Pinpoint the cell where the given text exists, returning its (x, y) midpoint coordinate. 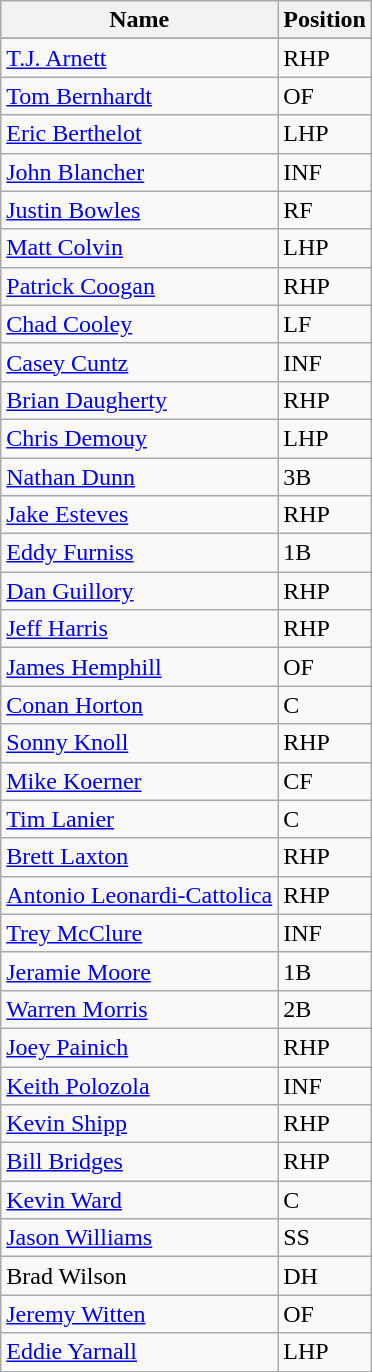
2B (325, 1009)
Warren Morris (140, 1009)
LF (325, 324)
Casey Cuntz (140, 362)
Jeremy Witten (140, 1314)
Sonny Knoll (140, 743)
Joey Painich (140, 1047)
SS (325, 1238)
Bill Bridges (140, 1162)
Matt Colvin (140, 248)
Trey McClure (140, 933)
Chris Demouy (140, 438)
Jeff Harris (140, 629)
John Blancher (140, 172)
Jeramie Moore (140, 971)
Justin Bowles (140, 210)
Brad Wilson (140, 1276)
Position (325, 20)
T.J. Arnett (140, 58)
James Hemphill (140, 667)
Tom Bernhardt (140, 96)
DH (325, 1276)
Kevin Shipp (140, 1124)
Tim Lanier (140, 819)
Eddie Yarnall (140, 1352)
RF (325, 210)
Jake Esteves (140, 515)
Name (140, 20)
Keith Polozola (140, 1085)
Conan Horton (140, 705)
Patrick Coogan (140, 286)
Kevin Ward (140, 1200)
Jason Williams (140, 1238)
Antonio Leonardi-Cattolica (140, 895)
Brett Laxton (140, 857)
Eric Berthelot (140, 134)
Brian Daugherty (140, 400)
Nathan Dunn (140, 477)
Chad Cooley (140, 324)
CF (325, 781)
Dan Guillory (140, 591)
Mike Koerner (140, 781)
Eddy Furniss (140, 553)
3B (325, 477)
